Locate the cell with the specified text and output its [x, y] center coordinate. 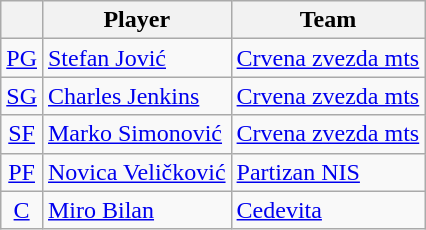
Team [328, 20]
C [22, 210]
SG [22, 96]
SF [22, 134]
Stefan Jović [136, 58]
Partizan NIS [328, 172]
Marko Simonović [136, 134]
PF [22, 172]
PG [22, 58]
Charles Jenkins [136, 96]
Novica Veličković [136, 172]
Player [136, 20]
Miro Bilan [136, 210]
Cedevita [328, 210]
